Pinpoint the cell where the given text exists, returning its [X, Y] midpoint coordinate. 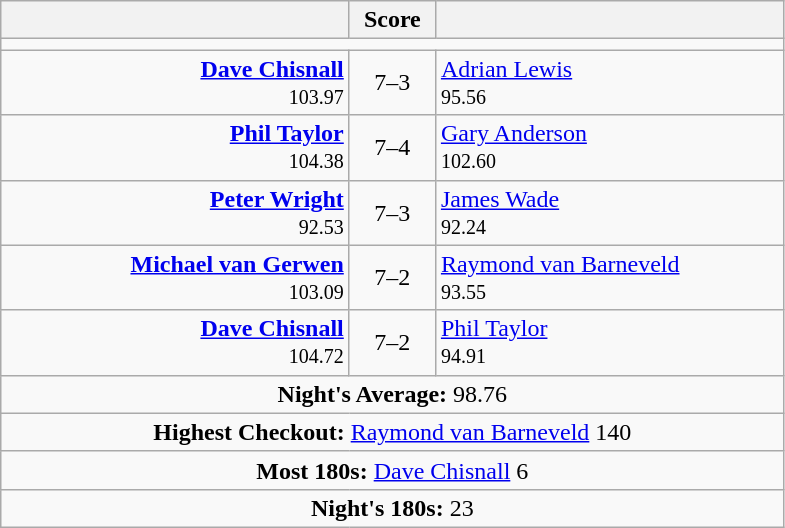
Phil Taylor 104.38 [176, 148]
Raymond van Barneveld93.55 [610, 278]
Dave Chisnall 104.72 [176, 342]
Dave Chisnall 103.97 [176, 82]
Most 180s: Dave Chisnall 6 [392, 470]
Score [392, 20]
Adrian Lewis95.56 [610, 82]
Michael van Gerwen 103.09 [176, 278]
Phil Taylor 94.91 [610, 342]
Night's 180s: 23 [392, 508]
James Wade92.24 [610, 212]
Peter Wright 92.53 [176, 212]
Gary Anderson102.60 [610, 148]
Highest Checkout: Raymond van Barneveld 140 [392, 432]
7–4 [392, 148]
Night's Average: 98.76 [392, 394]
